Return the [x, y] coordinate for the center point of the cell that contains the specified text.  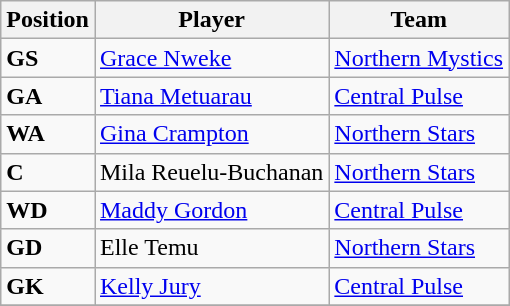
Position [48, 20]
GS [48, 58]
Gina Crampton [211, 134]
Elle Temu [211, 248]
GD [48, 248]
GK [48, 286]
WA [48, 134]
GA [48, 96]
Northern Mystics [419, 58]
Maddy Gordon [211, 210]
Team [419, 20]
Player [211, 20]
C [48, 172]
WD [48, 210]
Kelly Jury [211, 286]
Mila Reuelu-Buchanan [211, 172]
Tiana Metuarau [211, 96]
Grace Nweke [211, 58]
